Capture the cell that displays the provided text and extract its (X, Y) central coordinate. 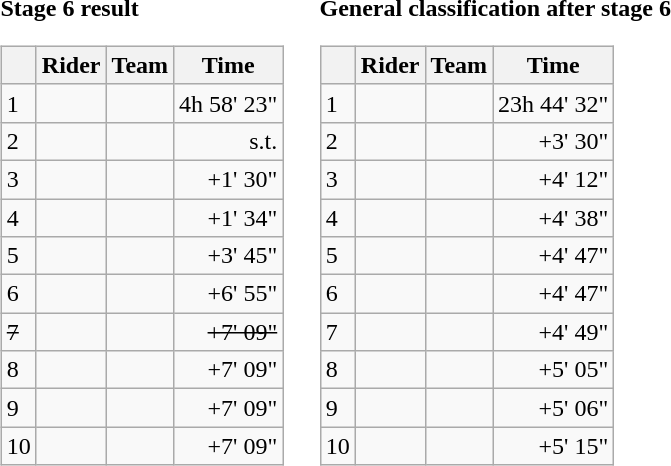
+5' 05" (554, 370)
+1' 30" (228, 179)
+5' 06" (554, 408)
+4' 12" (554, 179)
4h 58' 23" (228, 103)
+4' 38" (554, 217)
+5' 15" (554, 446)
+6' 55" (228, 294)
s.t. (228, 141)
+3' 45" (228, 256)
+1' 34" (228, 217)
+3' 30" (554, 141)
+4' 49" (554, 332)
23h 44' 32" (554, 103)
